Find where the given text appears and provide that cell's center as (x, y) coordinate. 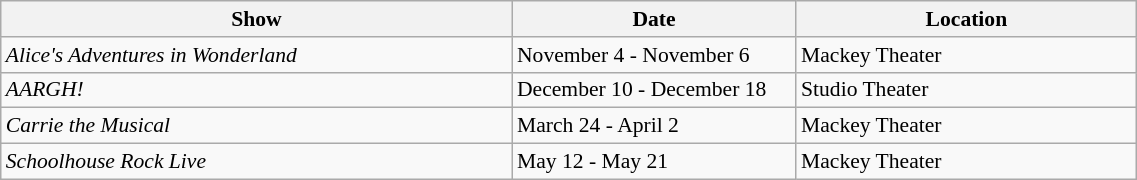
Location (966, 19)
May 12 - May 21 (654, 162)
March 24 - April 2 (654, 126)
Alice's Adventures in Wonderland (256, 55)
Carrie the Musical (256, 126)
Schoolhouse Rock Live (256, 162)
December 10 - December 18 (654, 90)
AARGH! (256, 90)
Studio Theater (966, 90)
Date (654, 19)
November 4 - November 6 (654, 55)
Show (256, 19)
